Scan for the cell matching the given text and deliver its (X, Y) coordinate at center. 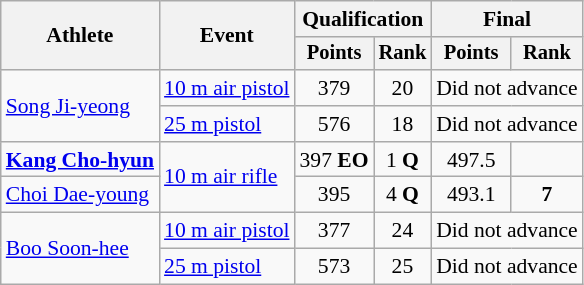
Athlete (80, 36)
Song Ji-yeong (80, 106)
379 (334, 88)
7 (547, 195)
20 (403, 88)
377 (334, 231)
395 (334, 195)
397 EO (334, 160)
493.1 (471, 195)
Kang Cho-hyun (80, 160)
497.5 (471, 160)
573 (334, 267)
25 (403, 267)
Qualification (362, 19)
Final (507, 19)
4 Q (403, 195)
576 (334, 124)
1 Q (403, 160)
18 (403, 124)
Boo Soon-hee (80, 248)
Choi Dae-young (80, 195)
Event (226, 36)
10 m air rifle (226, 178)
24 (403, 231)
